Determine the [x, y] coordinate at the center of the cell enclosing the given text.  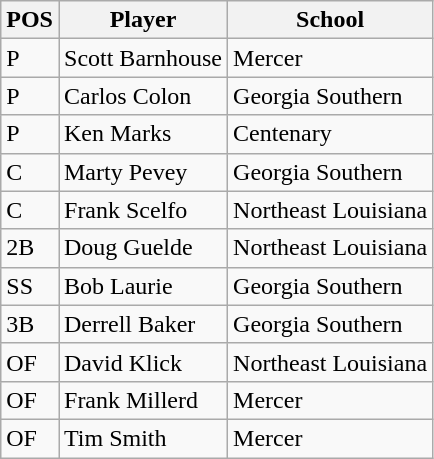
Scott Barnhouse [142, 58]
POS [30, 20]
Player [142, 20]
2B [30, 248]
Derrell Baker [142, 324]
Ken Marks [142, 134]
SS [30, 286]
School [330, 20]
Frank Scelfo [142, 210]
David Klick [142, 362]
Tim Smith [142, 438]
3B [30, 324]
Doug Guelde [142, 248]
Frank Millerd [142, 400]
Centenary [330, 134]
Carlos Colon [142, 96]
Bob Laurie [142, 286]
Marty Pevey [142, 172]
